Return (x, y) of the center of cell containing provided text 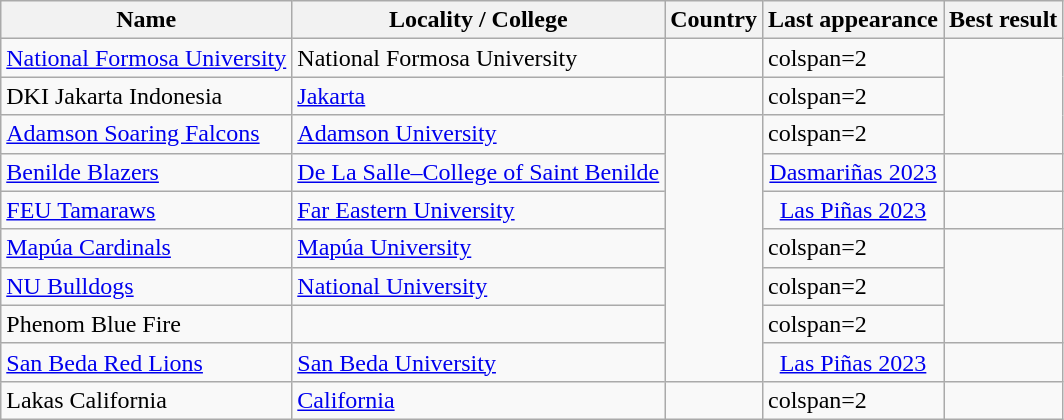
Adamson University (478, 134)
Best result (1004, 20)
Name (146, 20)
FEU Tamaraws (146, 210)
Locality / College (478, 20)
Far Eastern University (478, 210)
Phenom Blue Fire (146, 324)
Jakarta (478, 96)
Country (714, 20)
Dasmariñas 2023 (852, 172)
California (478, 400)
Adamson Soaring Falcons (146, 134)
National University (478, 286)
Last appearance (852, 20)
Lakas California (146, 400)
NU Bulldogs (146, 286)
San Beda University (478, 362)
Mapúa University (478, 248)
Mapúa Cardinals (146, 248)
DKI Jakarta Indonesia (146, 96)
San Beda Red Lions (146, 362)
De La Salle–College of Saint Benilde (478, 172)
Benilde Blazers (146, 172)
